Return the (X, Y) coordinate for the center point of the cell that contains the specified text.  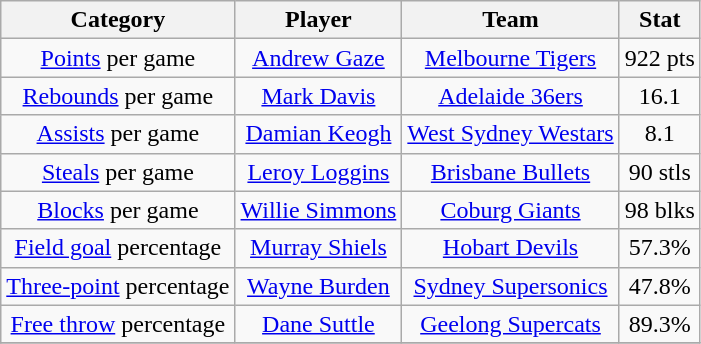
Coburg Giants (510, 210)
Three-point percentage (118, 286)
Willie Simmons (318, 210)
Category (118, 20)
98 blks (660, 210)
Field goal percentage (118, 248)
89.3% (660, 324)
Leroy Loggins (318, 172)
90 stls (660, 172)
Murray Shiels (318, 248)
Mark Davis (318, 96)
Geelong Supercats (510, 324)
Sydney Supersonics (510, 286)
47.8% (660, 286)
Player (318, 20)
Rebounds per game (118, 96)
Brisbane Bullets (510, 172)
Adelaide 36ers (510, 96)
Points per game (118, 58)
57.3% (660, 248)
Andrew Gaze (318, 58)
Free throw percentage (118, 324)
West Sydney Westars (510, 134)
Blocks per game (118, 210)
Assists per game (118, 134)
8.1 (660, 134)
Dane Suttle (318, 324)
Team (510, 20)
Steals per game (118, 172)
Wayne Burden (318, 286)
922 pts (660, 58)
16.1 (660, 96)
Hobart Devils (510, 248)
Damian Keogh (318, 134)
Melbourne Tigers (510, 58)
Stat (660, 20)
